Detect which cell encompasses the target text, then output its [X, Y] center coordinate. 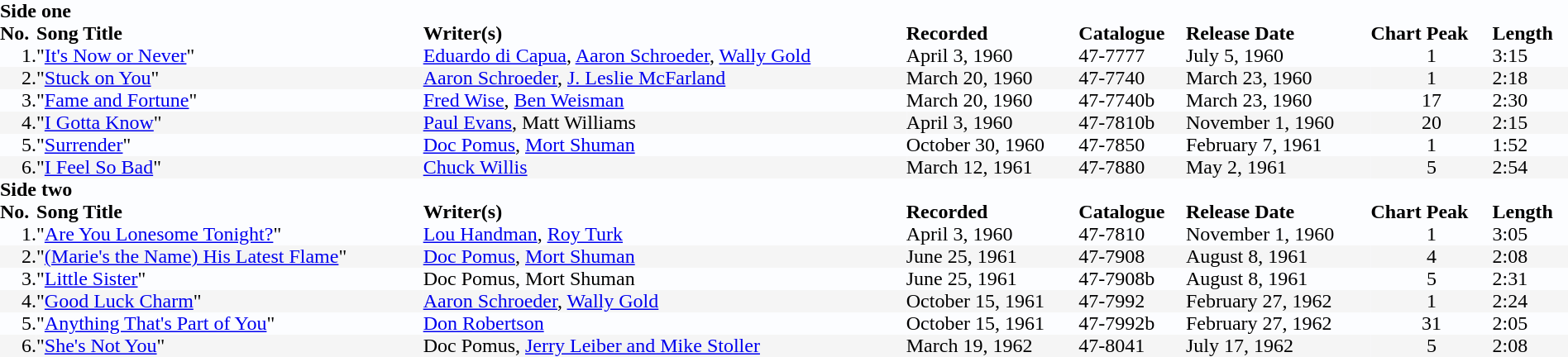
"I Gotta Know" [230, 122]
Doc Pomus, Jerry Leiber and Mike Stoller [665, 345]
47-7777 [1132, 56]
17 [1431, 101]
2:24 [1530, 301]
47-8041 [1132, 345]
"Good Luck Charm" [230, 301]
47-7992 [1132, 301]
"Are You Lonesome Tonight?" [230, 235]
Side two [784, 190]
47-7992b [1132, 324]
May 2, 1961 [1279, 167]
Aaron Schroeder, Wally Gold [665, 301]
Paul Evans, Matt Williams [665, 122]
47-7740b [1132, 101]
March 19, 1962 [992, 345]
"Stuck on You" [230, 78]
"(Marie's the Name) His Latest Flame" [230, 256]
47-7880 [1132, 167]
Eduardo di Capua, Aaron Schroeder, Wally Gold [665, 56]
"Surrender" [230, 145]
"She's Not You" [230, 345]
Side one [784, 12]
February 7, 1961 [1279, 145]
1:52 [1530, 145]
47-7850 [1132, 145]
2:30 [1530, 101]
Fred Wise, Ben Weisman [665, 101]
47-7810 [1132, 235]
"Little Sister" [230, 279]
4 [1431, 256]
July 17, 1962 [1279, 345]
47-7810b [1132, 122]
31 [1431, 324]
3:05 [1530, 235]
3:15 [1530, 56]
"I Feel So Bad" [230, 167]
July 5, 1960 [1279, 56]
20 [1431, 122]
2:18 [1530, 78]
47-7908b [1132, 279]
2:31 [1530, 279]
March 12, 1961 [992, 167]
2:15 [1530, 122]
Chuck Willis [665, 167]
Aaron Schroeder, J. Leslie McFarland [665, 78]
2:05 [1530, 324]
Lou Handman, Roy Turk [665, 235]
"Fame and Fortune" [230, 101]
2:54 [1530, 167]
October 30, 1960 [992, 145]
47-7740 [1132, 78]
"Anything That's Part of You" [230, 324]
47-7908 [1132, 256]
Don Robertson [665, 324]
"It's Now or Never" [230, 56]
